Extract the (X, Y) coordinate from the center of the cell holding the provided text.  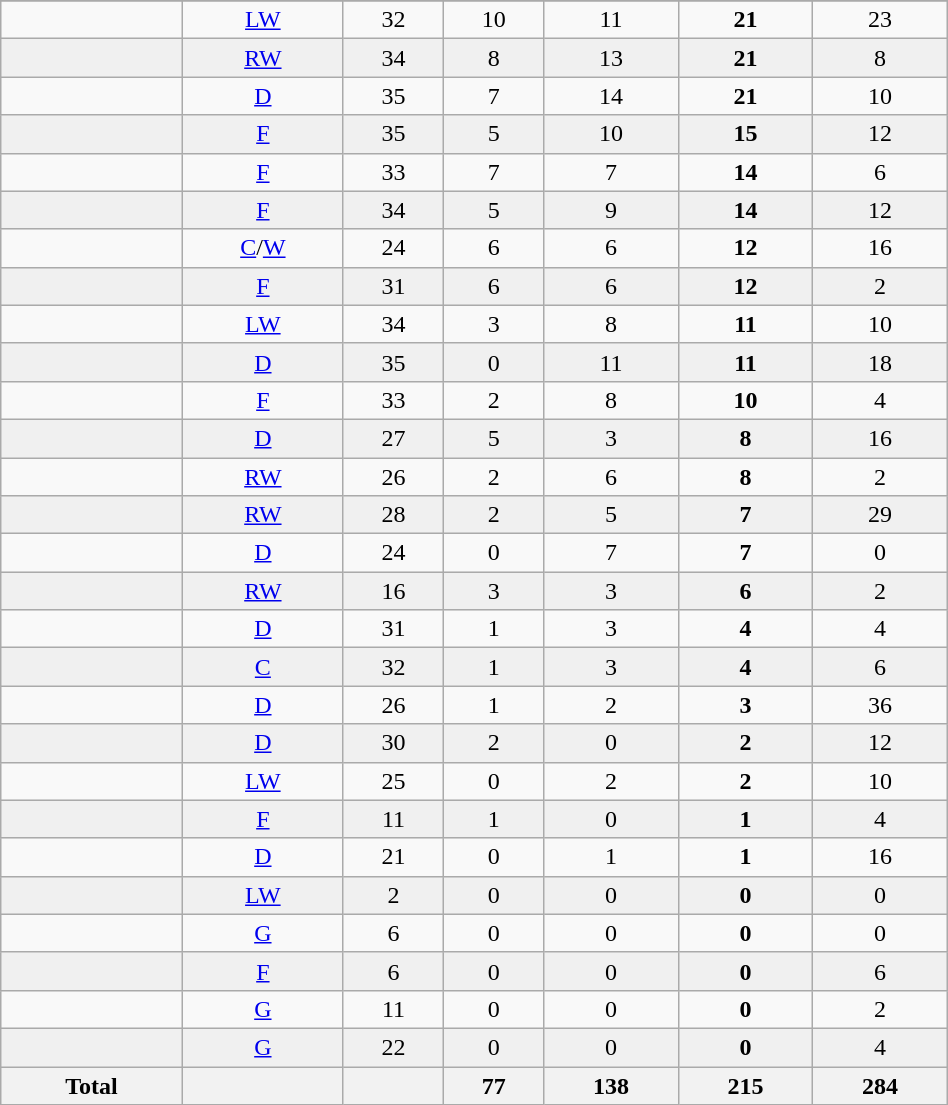
15 (745, 134)
27 (393, 438)
C/W (262, 248)
25 (393, 781)
23 (880, 20)
36 (880, 705)
Total (92, 1085)
22 (393, 1047)
215 (745, 1085)
77 (494, 1085)
284 (880, 1085)
28 (393, 515)
13 (611, 58)
9 (611, 210)
138 (611, 1085)
30 (393, 743)
29 (880, 515)
18 (880, 362)
C (262, 667)
